Extract the (x, y) coordinate from the center of the cell holding the provided text.  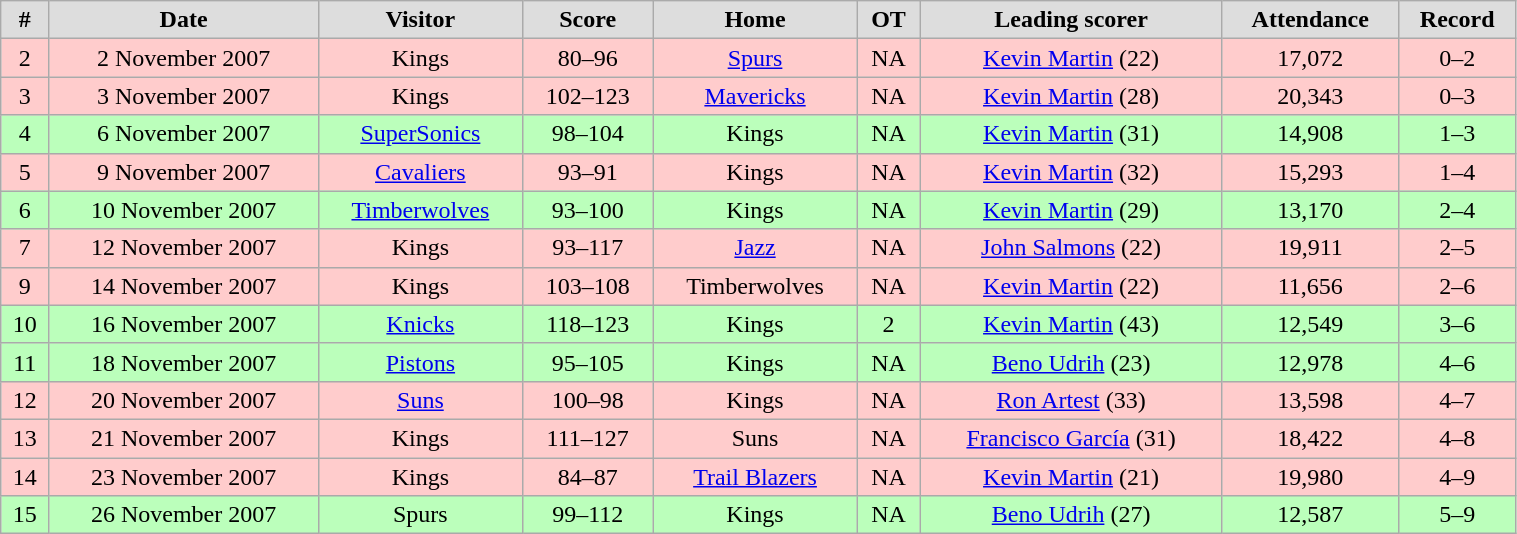
Francisco García (31) (1071, 438)
4–8 (1457, 438)
84–87 (587, 477)
102–123 (587, 96)
19,980 (1310, 477)
2 November 2007 (184, 58)
20,343 (1310, 96)
26 November 2007 (184, 515)
12,587 (1310, 515)
2–6 (1457, 286)
John Salmons (22) (1071, 248)
4–6 (1457, 362)
16 November 2007 (184, 324)
2–4 (1457, 210)
11 (25, 362)
3–6 (1457, 324)
5–9 (1457, 515)
4–9 (1457, 477)
0–3 (1457, 96)
12,549 (1310, 324)
12 (25, 400)
18,422 (1310, 438)
23 November 2007 (184, 477)
100–98 (587, 400)
Kevin Martin (43) (1071, 324)
4 (25, 134)
Beno Udrih (27) (1071, 515)
15,293 (1310, 172)
Record (1457, 20)
95–105 (587, 362)
0–2 (1457, 58)
10 November 2007 (184, 210)
Date (184, 20)
1–3 (1457, 134)
Jazz (755, 248)
Pistons (420, 362)
Kevin Martin (32) (1071, 172)
5 (25, 172)
SuperSonics (420, 134)
Leading scorer (1071, 20)
17,072 (1310, 58)
Kevin Martin (28) (1071, 96)
20 November 2007 (184, 400)
21 November 2007 (184, 438)
118–123 (587, 324)
Score (587, 20)
93–100 (587, 210)
Kevin Martin (29) (1071, 210)
Home (755, 20)
111–127 (587, 438)
Ron Artest (33) (1071, 400)
2–5 (1457, 248)
OT (888, 20)
14 (25, 477)
Knicks (420, 324)
Cavaliers (420, 172)
1–4 (1457, 172)
6 (25, 210)
6 November 2007 (184, 134)
10 (25, 324)
Visitor (420, 20)
12 November 2007 (184, 248)
9 November 2007 (184, 172)
Beno Udrih (23) (1071, 362)
Kevin Martin (31) (1071, 134)
99–112 (587, 515)
93–117 (587, 248)
15 (25, 515)
11,656 (1310, 286)
13,170 (1310, 210)
93–91 (587, 172)
Attendance (1310, 20)
4–7 (1457, 400)
98–104 (587, 134)
12,978 (1310, 362)
9 (25, 286)
103–108 (587, 286)
3 (25, 96)
14,908 (1310, 134)
3 November 2007 (184, 96)
Mavericks (755, 96)
13,598 (1310, 400)
80–96 (587, 58)
14 November 2007 (184, 286)
# (25, 20)
19,911 (1310, 248)
13 (25, 438)
Trail Blazers (755, 477)
7 (25, 248)
Kevin Martin (21) (1071, 477)
18 November 2007 (184, 362)
